Pinpoint the cell where the given text exists, returning its [X, Y] midpoint coordinate. 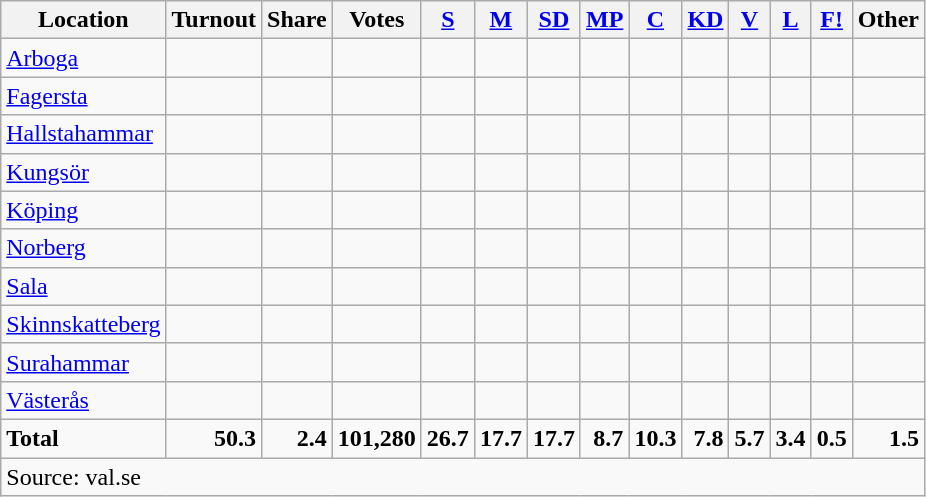
V [750, 20]
Surahammar [84, 362]
7.8 [706, 438]
C [656, 20]
Share [298, 20]
8.7 [604, 438]
Västerås [84, 400]
Turnout [214, 20]
S [448, 20]
KD [706, 20]
Total [84, 438]
Norberg [84, 248]
101,280 [376, 438]
0.5 [832, 438]
2.4 [298, 438]
10.3 [656, 438]
L [790, 20]
Kungsör [84, 172]
M [500, 20]
Skinnskatteberg [84, 324]
Arboga [84, 58]
MP [604, 20]
Votes [376, 20]
1.5 [888, 438]
Hallstahammar [84, 134]
50.3 [214, 438]
26.7 [448, 438]
F! [832, 20]
Other [888, 20]
Location [84, 20]
Fagersta [84, 96]
SD [554, 20]
5.7 [750, 438]
Sala [84, 286]
3.4 [790, 438]
Source: val.se [463, 477]
Köping [84, 210]
